Return the (x, y) coordinate for the center point of the cell that contains the specified text.  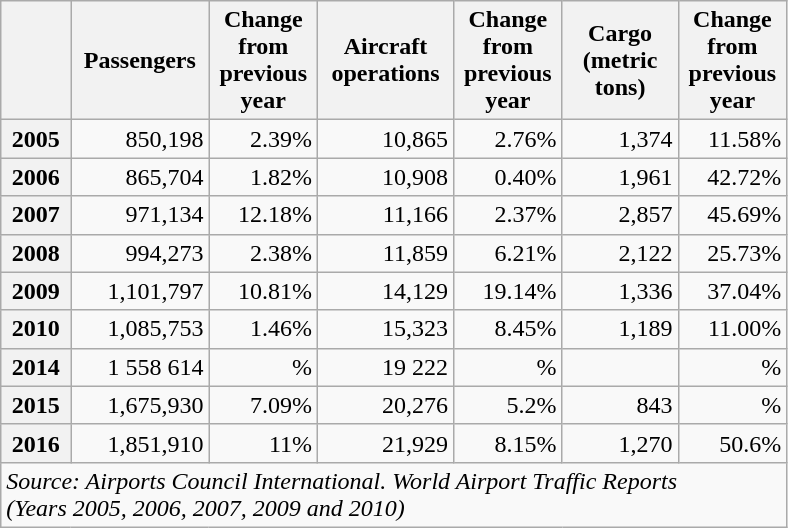
11% (264, 443)
19 222 (386, 367)
11.58% (732, 139)
1,085,753 (140, 329)
5.2% (508, 405)
1,961 (620, 177)
11,859 (386, 253)
1,851,910 (140, 443)
1,189 (620, 329)
6.21% (508, 253)
Cargo(metric tons) (620, 60)
1,374 (620, 139)
971,134 (140, 215)
843 (620, 405)
42.72% (732, 177)
50.6% (732, 443)
1.46% (264, 329)
1,675,930 (140, 405)
10.81% (264, 291)
21,929 (386, 443)
2009 (36, 291)
Source: Airports Council International. World Airport Traffic Reports(Years 2005, 2006, 2007, 2009 and 2010) (394, 494)
37.04% (732, 291)
2.38% (264, 253)
2.37% (508, 215)
850,198 (140, 139)
1 558 614 (140, 367)
0.40% (508, 177)
2005 (36, 139)
19.14% (508, 291)
2014 (36, 367)
15,323 (386, 329)
Passengers (140, 60)
2,122 (620, 253)
12.18% (264, 215)
865,704 (140, 177)
2015 (36, 405)
8.45% (508, 329)
1,336 (620, 291)
11.00% (732, 329)
2.76% (508, 139)
1,101,797 (140, 291)
2010 (36, 329)
2016 (36, 443)
2.39% (264, 139)
994,273 (140, 253)
1,270 (620, 443)
25.73% (732, 253)
8.15% (508, 443)
11,166 (386, 215)
2008 (36, 253)
45.69% (732, 215)
14,129 (386, 291)
2,857 (620, 215)
Aircraft operations (386, 60)
2007 (36, 215)
10,908 (386, 177)
2006 (36, 177)
10,865 (386, 139)
1.82% (264, 177)
7.09% (264, 405)
20,276 (386, 405)
